Extract the [x, y] coordinate from the center of the cell holding the provided text.  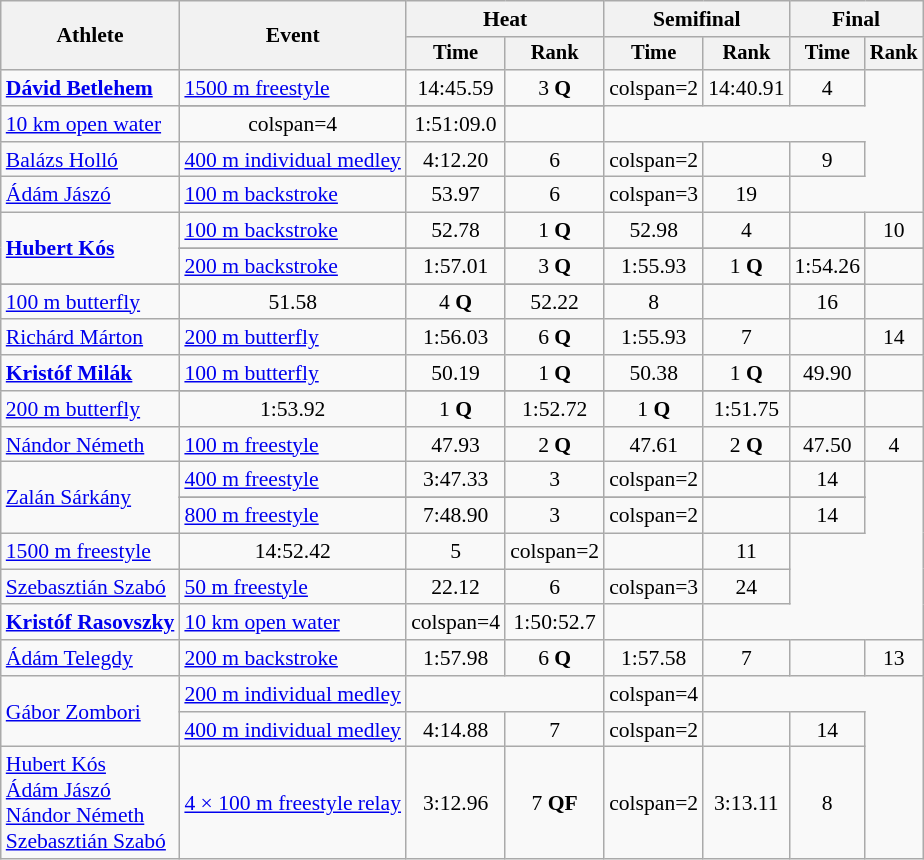
50.19 [456, 373]
Kristóf Rasovszky [90, 623]
3:12.96 [456, 803]
Dávid Betlehem [90, 88]
24 [746, 587]
4:14.88 [456, 730]
Richárd Márton [90, 338]
Ádám Telegdy [90, 658]
1:57.58 [654, 658]
1:50:52.7 [554, 623]
100 m freestyle [292, 445]
1:57.98 [456, 658]
52.22 [554, 302]
14:45.59 [456, 88]
400 m freestyle [292, 480]
51.58 [292, 302]
4:12.20 [456, 160]
19 [746, 195]
1:54.26 [828, 267]
22.12 [456, 587]
14:52.42 [292, 552]
50 m freestyle [292, 587]
52.78 [456, 231]
7 QF [554, 803]
1:51:09.0 [456, 124]
50.38 [654, 373]
4 × 100 m freestyle relay [292, 803]
Gábor Zombori [90, 712]
1:51.75 [746, 409]
3:13.11 [746, 803]
11 [746, 552]
47.50 [828, 445]
4 Q [456, 302]
Zalán Sárkány [90, 498]
Event [292, 36]
1:52.72 [554, 409]
14:40.91 [746, 88]
Szebasztián Szabó [90, 587]
1:53.92 [292, 409]
1:56.03 [456, 338]
5 [456, 552]
3:47.33 [456, 480]
200 m individual medley [292, 694]
Kristóf Milák [90, 373]
16 [828, 302]
Final [856, 19]
Heat [505, 19]
Nándor Németh [90, 445]
Hubert Kós [90, 248]
10 [894, 231]
800 m freestyle [292, 516]
47.93 [456, 445]
49.90 [828, 373]
47.61 [654, 445]
52.98 [654, 231]
Balázs Holló [90, 160]
Ádám Jászó [90, 195]
Athlete [90, 36]
53.97 [456, 195]
13 [894, 658]
7:48.90 [456, 516]
1:57.01 [456, 267]
Hubert KósÁdám JászóNándor NémethSzebasztián Szabó [90, 803]
9 [828, 160]
Semifinal [696, 19]
